Scan for the cell matching the given text and deliver its (x, y) coordinate at center. 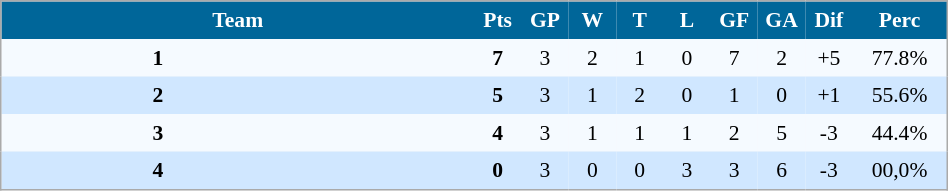
6 (782, 171)
Team (238, 20)
Perc (900, 20)
+5 (828, 58)
GA (782, 20)
+1 (828, 95)
GF (734, 20)
55.6% (900, 95)
00,0% (900, 171)
W (592, 20)
T (640, 20)
L (686, 20)
GP (544, 20)
Dif (828, 20)
Pts (498, 20)
77.8% (900, 58)
44.4% (900, 133)
